Identify which cell holds the provided text, then report its (x, y) central coordinate. 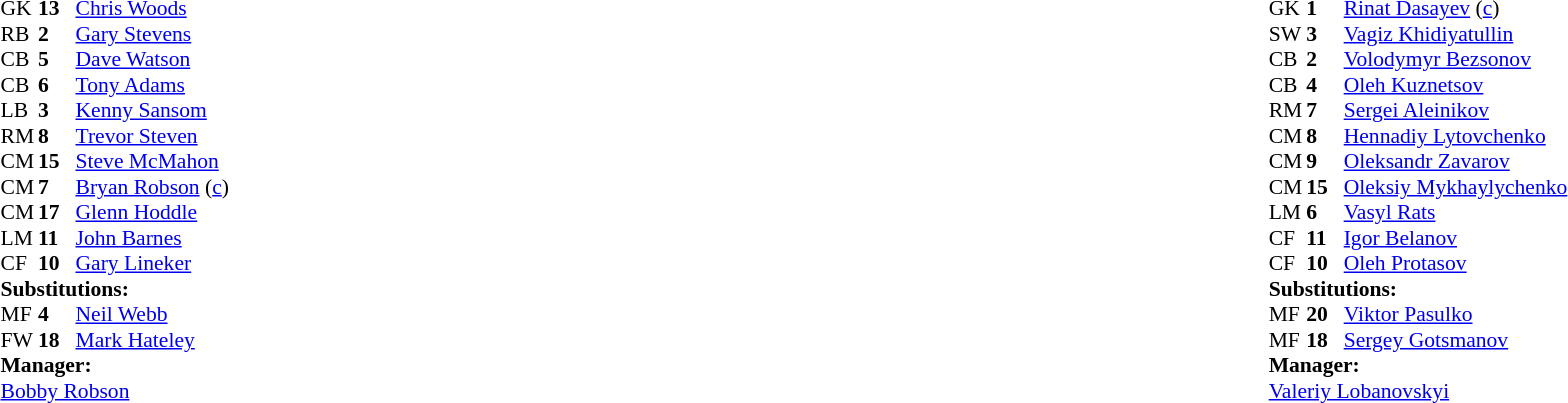
Volodymyr Bezsonov (1456, 59)
FW (19, 340)
Tony Adams (152, 85)
Sergei Aleinikov (1456, 111)
Gary Lineker (152, 263)
LB (19, 111)
Oleksandr Zavarov (1456, 161)
Oleksiy Mykhaylychenko (1456, 187)
17 (57, 213)
Gary Stevens (152, 34)
Vasyl Rats (1456, 213)
Trevor Steven (152, 136)
Sergey Gotsmanov (1456, 340)
20 (1325, 315)
Steve McMahon (152, 161)
Neil Webb (152, 315)
Viktor Pasulko (1456, 315)
RB (19, 34)
Dave Watson (152, 59)
9 (1325, 161)
Kenny Sansom (152, 111)
Oleh Kuznetsov (1456, 85)
SW (1288, 34)
Igor Belanov (1456, 238)
Glenn Hoddle (152, 213)
John Barnes (152, 238)
5 (57, 59)
Hennadiy Lytovchenko (1456, 136)
Vagiz Khidiyatullin (1456, 34)
Oleh Protasov (1456, 263)
Mark Hateley (152, 340)
Bryan Robson (c) (152, 187)
